Provide the (X, Y) coordinate of the cell's center where the given text is located.  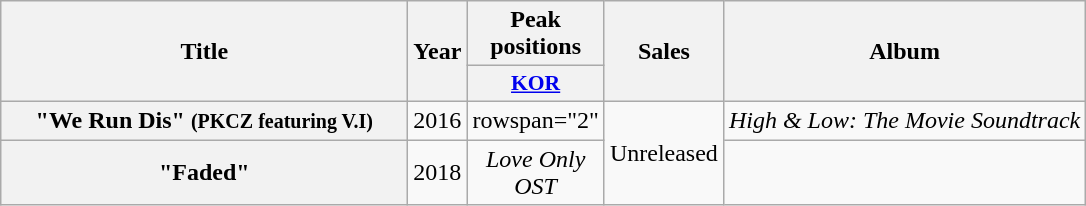
2018 (438, 172)
Peak positions (536, 34)
Year (438, 52)
"We Run Dis" (PKCZ featuring V.I) (204, 120)
Love Only OST (536, 172)
Title (204, 52)
Sales (664, 52)
KOR (536, 84)
"Faded" (204, 172)
Album (904, 52)
rowspan="2" (536, 120)
High & Low: The Movie Soundtrack (904, 120)
2016 (438, 120)
Unreleased (664, 152)
